Extract the (x, y) coordinate from the center of the cell holding the provided text.  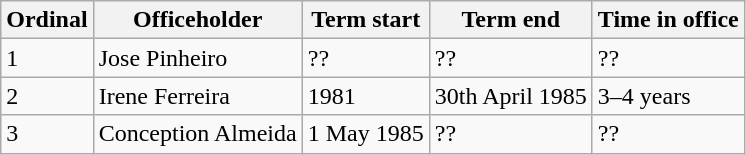
1 (47, 58)
3–4 years (668, 96)
Conception Almeida (198, 134)
Term end (510, 20)
1981 (366, 96)
Time in office (668, 20)
3 (47, 134)
30th April 1985 (510, 96)
Term start (366, 20)
Ordinal (47, 20)
Officeholder (198, 20)
2 (47, 96)
1 May 1985 (366, 134)
Irene Ferreira (198, 96)
Jose Pinheiro (198, 58)
